Identify which cell holds the provided text, then report its (x, y) central coordinate. 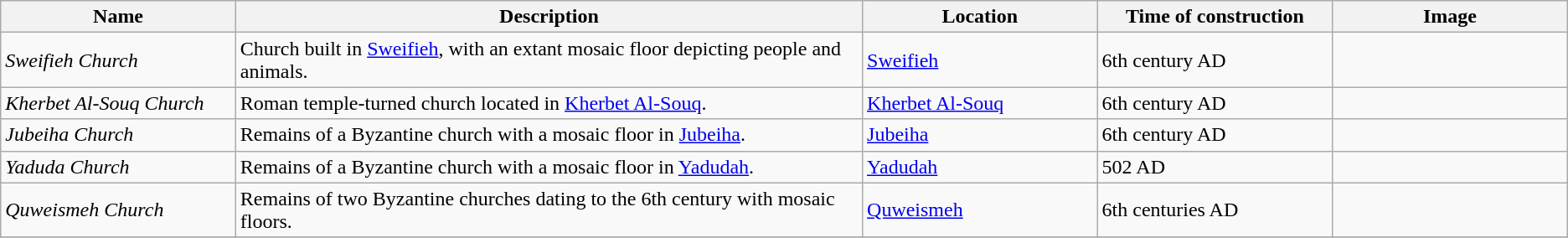
Remains of a Byzantine church with a mosaic floor in Jubeiha. (549, 135)
Time of construction (1215, 17)
Roman temple-turned church located in Kherbet Al-Souq. (549, 103)
Sweifieh (980, 60)
Name (119, 17)
Sweifieh Church (119, 60)
Church built in Sweifieh, with an extant mosaic floor depicting people and animals. (549, 60)
Quweismeh Church (119, 210)
Jubeiha (980, 135)
Remains of two Byzantine churches dating to the 6th century with mosaic floors. (549, 210)
Kherbet Al-Souq (980, 103)
6th centuries AD (1215, 210)
Yadudah (980, 167)
Jubeiha Church (119, 135)
Yaduda Church (119, 167)
Location (980, 17)
Quweismeh (980, 210)
Remains of a Byzantine church with a mosaic floor in Yadudah. (549, 167)
Image (1451, 17)
502 AD (1215, 167)
Description (549, 17)
Kherbet Al-Souq Church (119, 103)
